Detect which cell encompasses the target text, then output its (x, y) center coordinate. 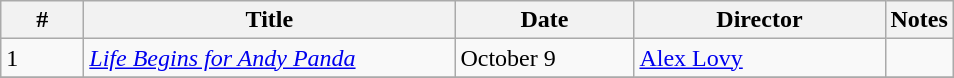
Life Begins for Andy Panda (270, 58)
Notes (919, 20)
October 9 (544, 58)
Title (270, 20)
# (42, 20)
Alex Lovy (760, 58)
Director (760, 20)
1 (42, 58)
Date (544, 20)
